Find where the given text appears and provide that cell's center as (X, Y) coordinate. 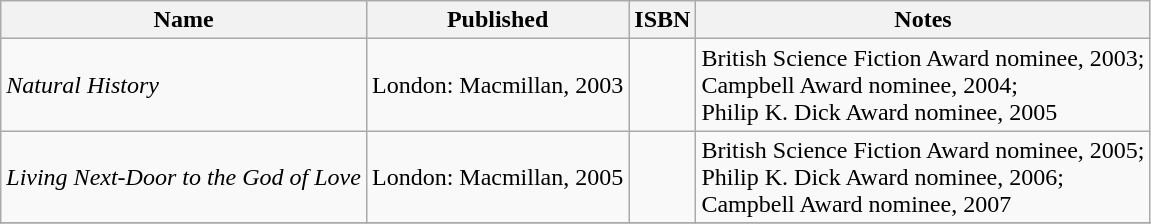
Name (184, 20)
London: Macmillan, 2003 (497, 85)
British Science Fiction Award nominee, 2003;Campbell Award nominee, 2004;Philip K. Dick Award nominee, 2005 (923, 85)
Notes (923, 20)
Living Next-Door to the God of Love (184, 177)
Natural History (184, 85)
London: Macmillan, 2005 (497, 177)
Published (497, 20)
ISBN (662, 20)
British Science Fiction Award nominee, 2005;Philip K. Dick Award nominee, 2006; Campbell Award nominee, 2007 (923, 177)
